Capture the cell that displays the provided text and extract its (X, Y) central coordinate. 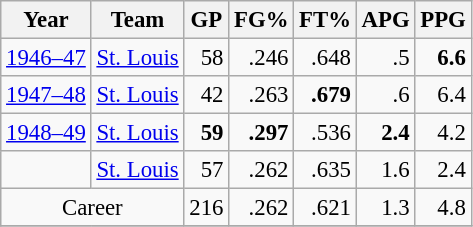
57 (206, 170)
6.4 (443, 95)
59 (206, 133)
216 (206, 208)
1948–49 (46, 133)
1946–47 (46, 58)
58 (206, 58)
.536 (326, 133)
.648 (326, 58)
.263 (262, 95)
FG% (262, 20)
.297 (262, 133)
APG (386, 20)
42 (206, 95)
Career (92, 208)
.679 (326, 95)
.621 (326, 208)
.246 (262, 58)
Year (46, 20)
FT% (326, 20)
1.3 (386, 208)
.635 (326, 170)
6.6 (443, 58)
Team (138, 20)
1947–48 (46, 95)
4.2 (443, 133)
.5 (386, 58)
.6 (386, 95)
GP (206, 20)
PPG (443, 20)
1.6 (386, 170)
4.8 (443, 208)
